Capture the cell that displays the provided text and extract its [x, y] central coordinate. 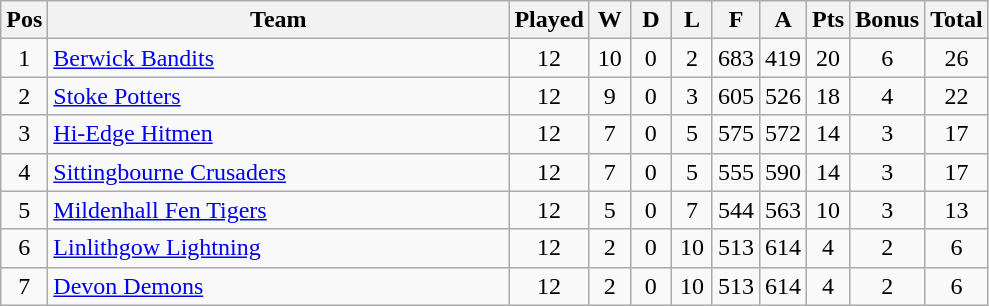
Devon Demons [278, 286]
W [610, 20]
544 [736, 210]
605 [736, 96]
Mildenhall Fen Tigers [278, 210]
Played [549, 20]
13 [957, 210]
683 [736, 58]
Team [278, 20]
Berwick Bandits [278, 58]
590 [784, 172]
Linlithgow Lightning [278, 248]
555 [736, 172]
Sittingbourne Crusaders [278, 172]
Stoke Potters [278, 96]
18 [828, 96]
26 [957, 58]
Hi-Edge Hitmen [278, 134]
20 [828, 58]
D [650, 20]
Bonus [888, 20]
F [736, 20]
A [784, 20]
572 [784, 134]
Pts [828, 20]
1 [24, 58]
Pos [24, 20]
22 [957, 96]
Total [957, 20]
575 [736, 134]
419 [784, 58]
9 [610, 96]
526 [784, 96]
L [692, 20]
563 [784, 210]
